Search for the cell housing the specified text and yield its (X, Y) center coordinate. 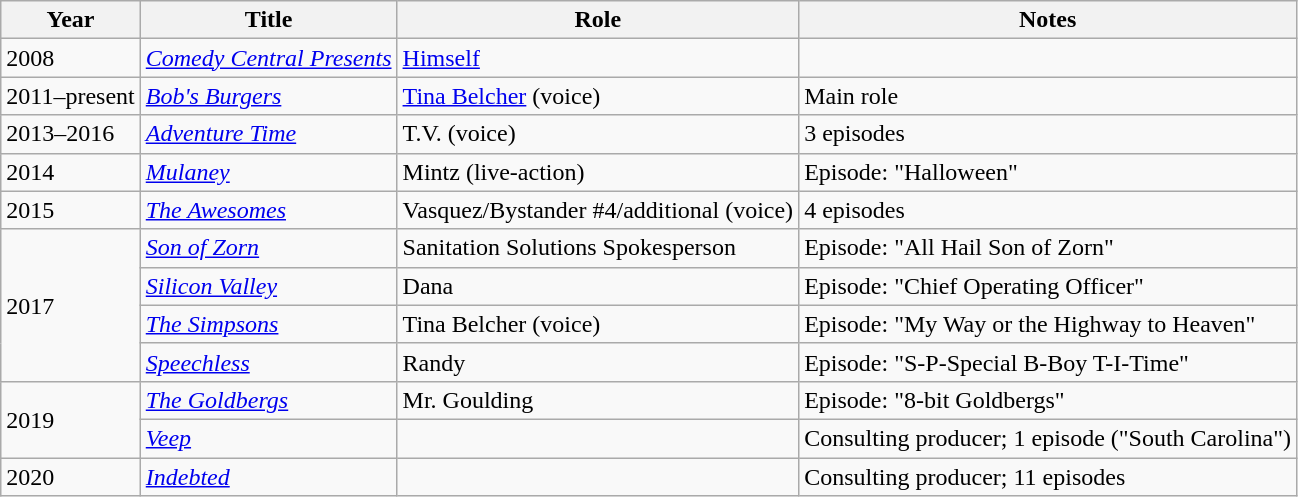
Son of Zorn (268, 248)
Consulting producer; 1 episode ("South Carolina") (1048, 438)
Silicon Valley (268, 286)
4 episodes (1048, 210)
Episode: "8-bit Goldbergs" (1048, 400)
The Simpsons (268, 324)
Episode: "S-P-Special B-Boy T-I-Time" (1048, 362)
2015 (70, 210)
Comedy Central Presents (268, 58)
2020 (70, 477)
Episode: "Chief Operating Officer" (1048, 286)
Dana (598, 286)
T.V. (voice) (598, 134)
2011–present (70, 96)
Bob's Burgers (268, 96)
Adventure Time (268, 134)
Randy (598, 362)
Episode: "My Way or the Highway to Heaven" (1048, 324)
Notes (1048, 20)
The Goldbergs (268, 400)
Mr. Goulding (598, 400)
Sanitation Solutions Spokesperson (598, 248)
Vasquez/Bystander #4/additional (voice) (598, 210)
Episode: "All Hail Son of Zorn" (1048, 248)
Mulaney (268, 172)
3 episodes (1048, 134)
Veep (268, 438)
2013–2016 (70, 134)
Title (268, 20)
2014 (70, 172)
Consulting producer; 11 episodes (1048, 477)
Mintz (live-action) (598, 172)
Year (70, 20)
2017 (70, 305)
The Awesomes (268, 210)
Indebted (268, 477)
2008 (70, 58)
2019 (70, 419)
Role (598, 20)
Main role (1048, 96)
Episode: "Halloween" (1048, 172)
Himself (598, 58)
Speechless (268, 362)
